Determine the (x, y) coordinate at the center of the cell enclosing the given text.  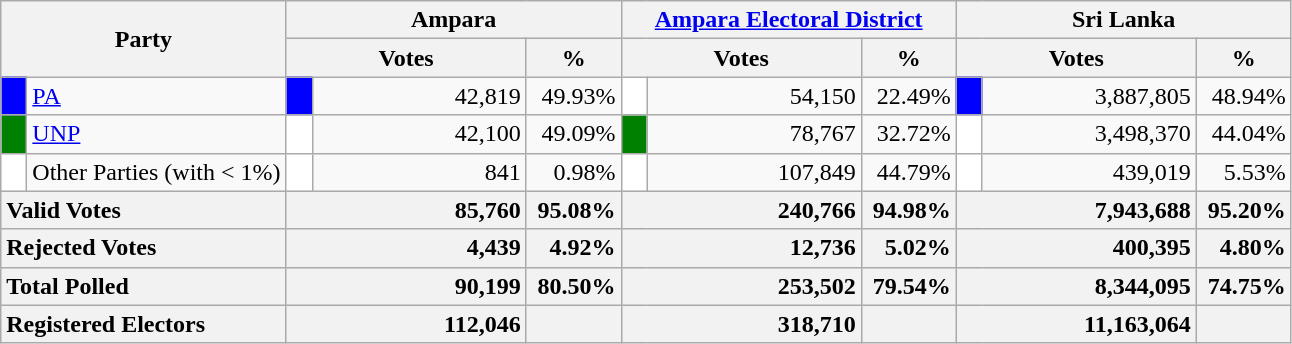
439,019 (1089, 172)
4.92% (574, 248)
85,760 (406, 210)
78,767 (754, 134)
11,163,064 (1076, 324)
112,046 (406, 324)
95.08% (574, 210)
32.72% (908, 134)
44.04% (1244, 134)
240,766 (741, 210)
3,887,805 (1089, 96)
95.20% (1244, 210)
48.94% (1244, 96)
49.09% (574, 134)
80.50% (574, 286)
42,819 (419, 96)
5.02% (908, 248)
Other Parties (with < 1%) (156, 172)
74.75% (1244, 286)
90,199 (406, 286)
Valid Votes (144, 210)
841 (419, 172)
253,502 (741, 286)
22.49% (908, 96)
Party (144, 39)
12,736 (741, 248)
0.98% (574, 172)
Total Polled (144, 286)
44.79% (908, 172)
Rejected Votes (144, 248)
318,710 (741, 324)
8,344,095 (1076, 286)
Registered Electors (144, 324)
PA (156, 96)
4,439 (406, 248)
Ampara (454, 20)
94.98% (908, 210)
UNP (156, 134)
7,943,688 (1076, 210)
42,100 (419, 134)
54,150 (754, 96)
Ampara Electoral District (788, 20)
Sri Lanka (1124, 20)
107,849 (754, 172)
5.53% (1244, 172)
49.93% (574, 96)
3,498,370 (1089, 134)
79.54% (908, 286)
4.80% (1244, 248)
400,395 (1076, 248)
